Output the (x, y) coordinate of the center of the cell containing the given text.  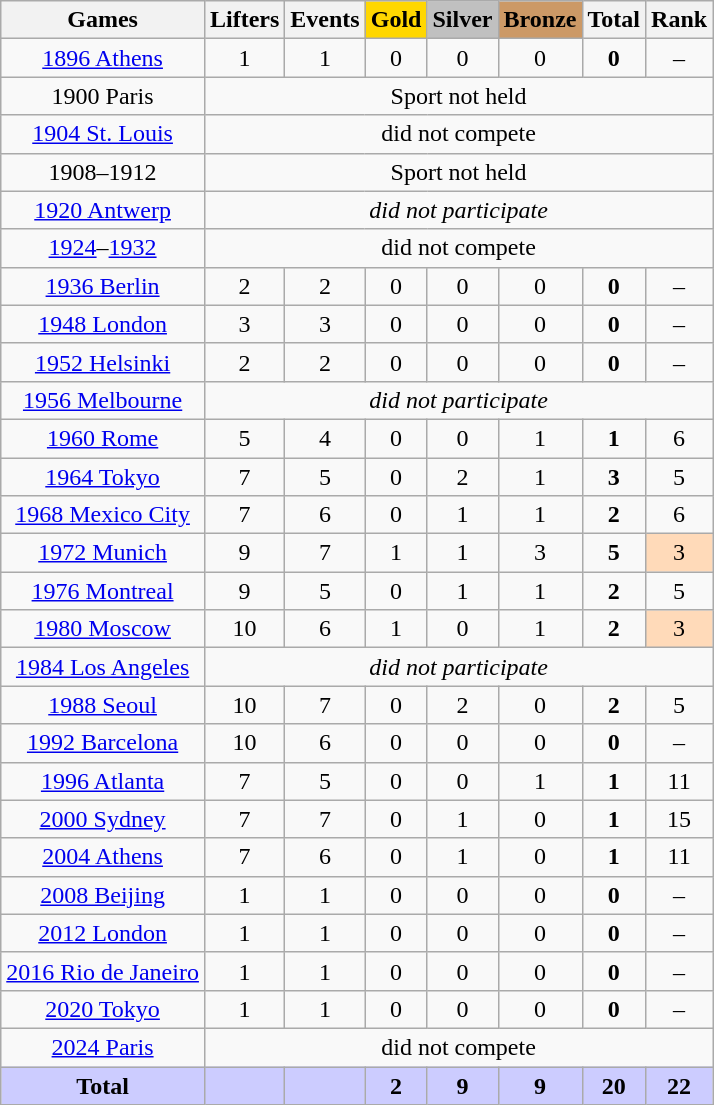
1920 Antwerp (103, 210)
Games (103, 20)
1980 Moscow (103, 629)
1972 Munich (103, 553)
2012 London (103, 933)
2016 Rio de Janeiro (103, 971)
1952 Helsinki (103, 362)
1996 Atlanta (103, 781)
1976 Montreal (103, 591)
1900 Paris (103, 96)
1936 Berlin (103, 286)
20 (614, 1085)
Bronze (540, 20)
1988 Seoul (103, 705)
Silver (462, 20)
2000 Sydney (103, 819)
2024 Paris (103, 1047)
Lifters (244, 20)
1948 London (103, 324)
Events (325, 20)
1964 Tokyo (103, 477)
1968 Mexico City (103, 515)
1896 Athens (103, 58)
4 (325, 438)
1992 Barcelona (103, 743)
15 (680, 819)
2008 Beijing (103, 895)
2004 Athens (103, 857)
1984 Los Angeles (103, 667)
22 (680, 1085)
1960 Rome (103, 438)
Gold (396, 20)
1904 St. Louis (103, 134)
Rank (680, 20)
2020 Tokyo (103, 1009)
1956 Melbourne (103, 400)
1924–1932 (103, 248)
1908–1912 (103, 172)
